Locate the cell with the specified text and output its [x, y] center coordinate. 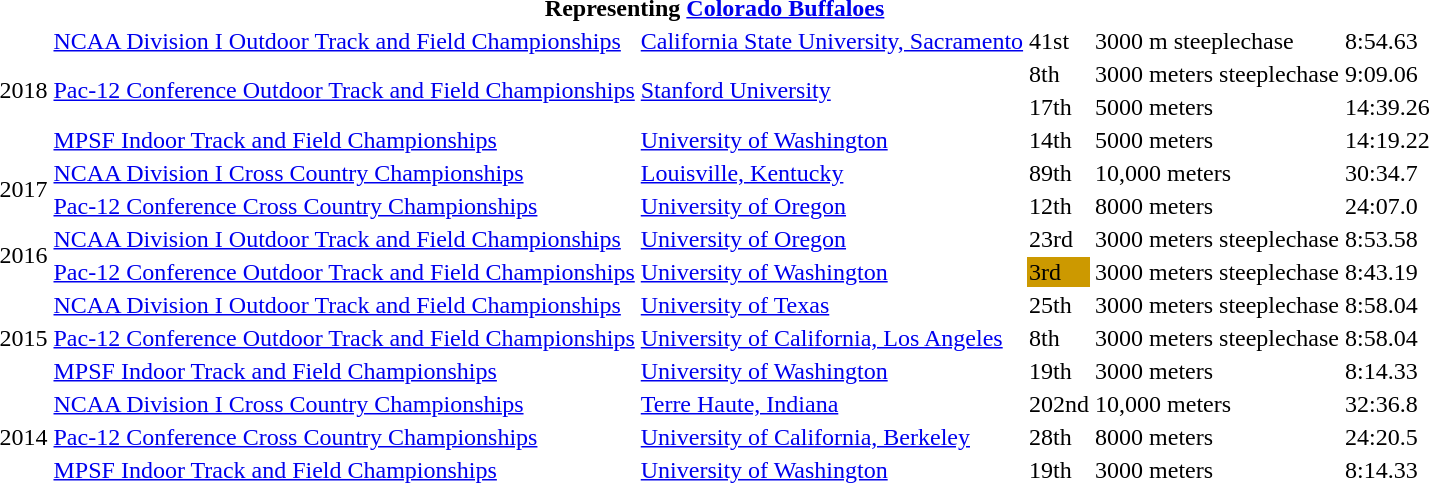
202nd [1060, 404]
41st [1060, 41]
3000 meters [1218, 371]
University of Texas [832, 305]
Stanford University [832, 90]
University of California, Los Angeles [832, 338]
3rd [1060, 272]
California State University, Sacramento [832, 41]
25th [1060, 305]
17th [1060, 107]
23rd [1060, 239]
3000 m steeplechase [1218, 41]
Terre Haute, Indiana [832, 404]
19th [1060, 371]
89th [1060, 173]
12th [1060, 206]
28th [1060, 437]
14th [1060, 140]
University of California, Berkeley [832, 437]
Louisville, Kentucky [832, 173]
